Capture the cell that displays the provided text and extract its [x, y] central coordinate. 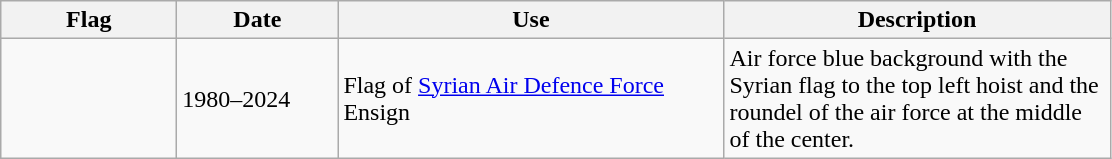
1980–2024 [258, 98]
Flag of Syrian Air Defence Force Ensign [531, 98]
Date [258, 20]
Air force blue background with the Syrian flag to the top left hoist and the roundel of the air force at the middle of the center. [917, 98]
Flag [89, 20]
Description [917, 20]
Use [531, 20]
